Return [x, y] of the center of cell containing provided text 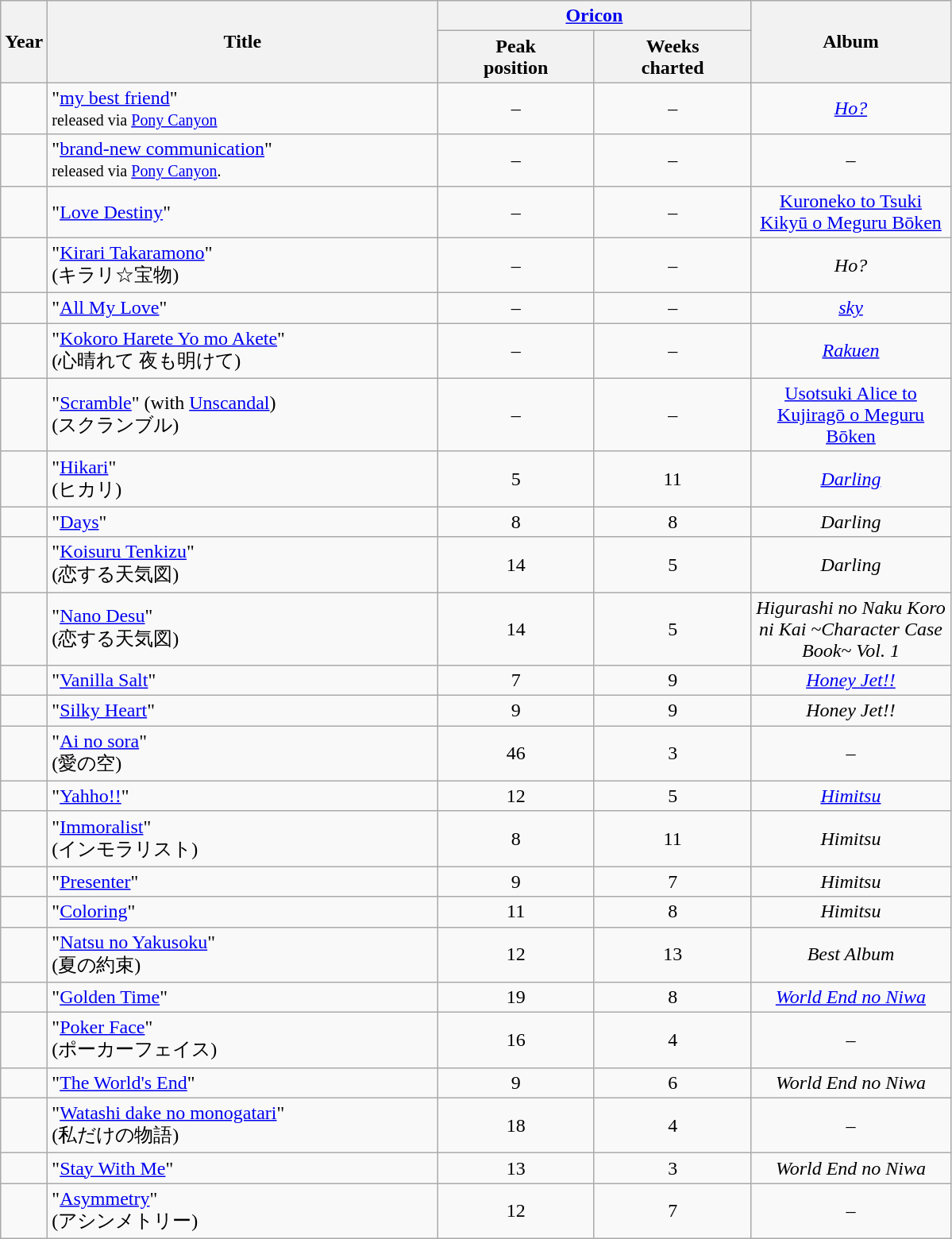
"Kokoro Harete Yo mo Akete"(心晴れて 夜も明けて) [243, 351]
"Poker Face"(ポーカーフェイス) [243, 1040]
Album [851, 41]
Higurashi no Naku Koro ni Kai ~Character Case Book~ Vol. 1 [851, 629]
"Koisuru Tenkizu"(恋する天気図) [243, 565]
Best Album [851, 955]
"my best friend"released via Pony Canyon [243, 108]
"Days" [243, 522]
"Love Destiny" [243, 211]
"Yahho!!" [243, 796]
"Silky Heart" [243, 711]
Usotsuki Alice to Kujiragō o Meguru Bōken [851, 415]
6 [673, 1083]
19 [516, 998]
"Ai no sora"(愛の空) [243, 754]
"Watashi dake no monogatari"(私だけの物語) [243, 1125]
Title [243, 41]
46 [516, 754]
Rakuen [851, 351]
"Nano Desu"(恋する天気図) [243, 629]
"All My Love" [243, 308]
Peakposition [516, 57]
"Coloring" [243, 912]
"Asymmetry" (アシンメトリー) [243, 1211]
16 [516, 1040]
"Presenter" [243, 882]
"The World's End" [243, 1083]
Year [24, 41]
"Hikari"(ヒカリ) [243, 479]
sky [851, 308]
"Natsu no Yakusoku"(夏の約束) [243, 955]
"Golden Time" [243, 998]
"Vanilla Salt" [243, 681]
Weeks charted [673, 57]
18 [516, 1125]
"brand-new communication"released via Pony Canyon. [243, 160]
"Stay With Me" [243, 1168]
"Immoralist"(インモラリスト) [243, 839]
"Scramble" (with Unscandal)(スクランブル) [243, 415]
Oricon [594, 16]
"Kirari Takaramono"(キラリ☆宝物) [243, 265]
Kuroneko to Tsuki Kikyū o Meguru Bōken [851, 211]
